From the cell containing the given text, extract its center point as [x, y] coordinate. 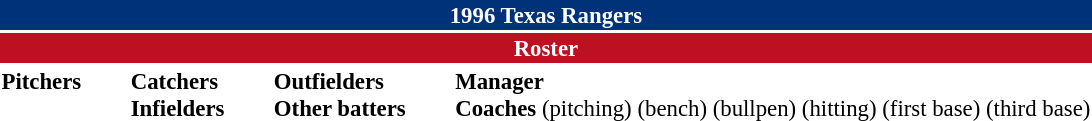
1996 Texas Rangers [546, 15]
Roster [546, 48]
